From the cell containing the given text, extract its center point as [x, y] coordinate. 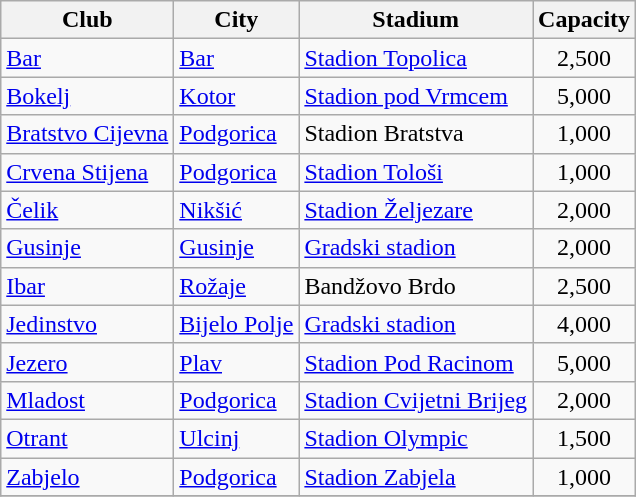
Stadion Pod Racinom [416, 362]
Kotor [236, 96]
Stadion Tološi [416, 172]
City [236, 20]
4,000 [584, 324]
Capacity [584, 20]
Bokelj [88, 96]
Ulcinj [236, 438]
Bijelo Polje [236, 324]
Plav [236, 362]
Stadion Bratstva [416, 134]
Stadion Zabjela [416, 477]
Stadion Topolica [416, 58]
Club [88, 20]
Crvena Stijena [88, 172]
Stadion pod Vrmcem [416, 96]
Bratstvo Cijevna [88, 134]
Stadion Cvijetni Brijeg [416, 400]
Rožaje [236, 286]
Mladost [88, 400]
Stadium [416, 20]
Čelik [88, 210]
Nikšić [236, 210]
Jedinstvo [88, 324]
Bandžovo Brdo [416, 286]
Stadion Olympic [416, 438]
Stadion Željezare [416, 210]
Zabjelo [88, 477]
Ibar [88, 286]
Jezero [88, 362]
Otrant [88, 438]
1,500 [584, 438]
